Pinpoint the cell where the given text exists, returning its [x, y] midpoint coordinate. 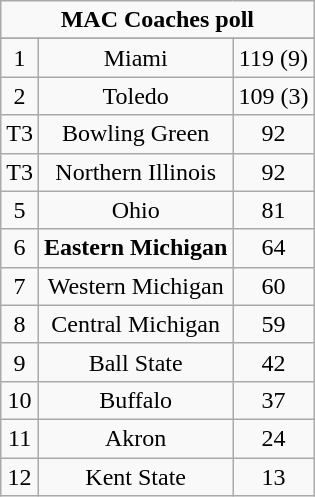
8 [20, 324]
119 (9) [274, 58]
Ohio [135, 210]
MAC Coaches poll [158, 20]
1 [20, 58]
Northern Illinois [135, 172]
24 [274, 438]
2 [20, 96]
10 [20, 400]
Buffalo [135, 400]
59 [274, 324]
Western Michigan [135, 286]
Central Michigan [135, 324]
Akron [135, 438]
5 [20, 210]
42 [274, 362]
11 [20, 438]
7 [20, 286]
Toledo [135, 96]
Kent State [135, 477]
37 [274, 400]
Ball State [135, 362]
64 [274, 248]
9 [20, 362]
Miami [135, 58]
12 [20, 477]
13 [274, 477]
Eastern Michigan [135, 248]
109 (3) [274, 96]
81 [274, 210]
6 [20, 248]
Bowling Green [135, 134]
60 [274, 286]
